Capture the cell that displays the provided text and extract its (x, y) central coordinate. 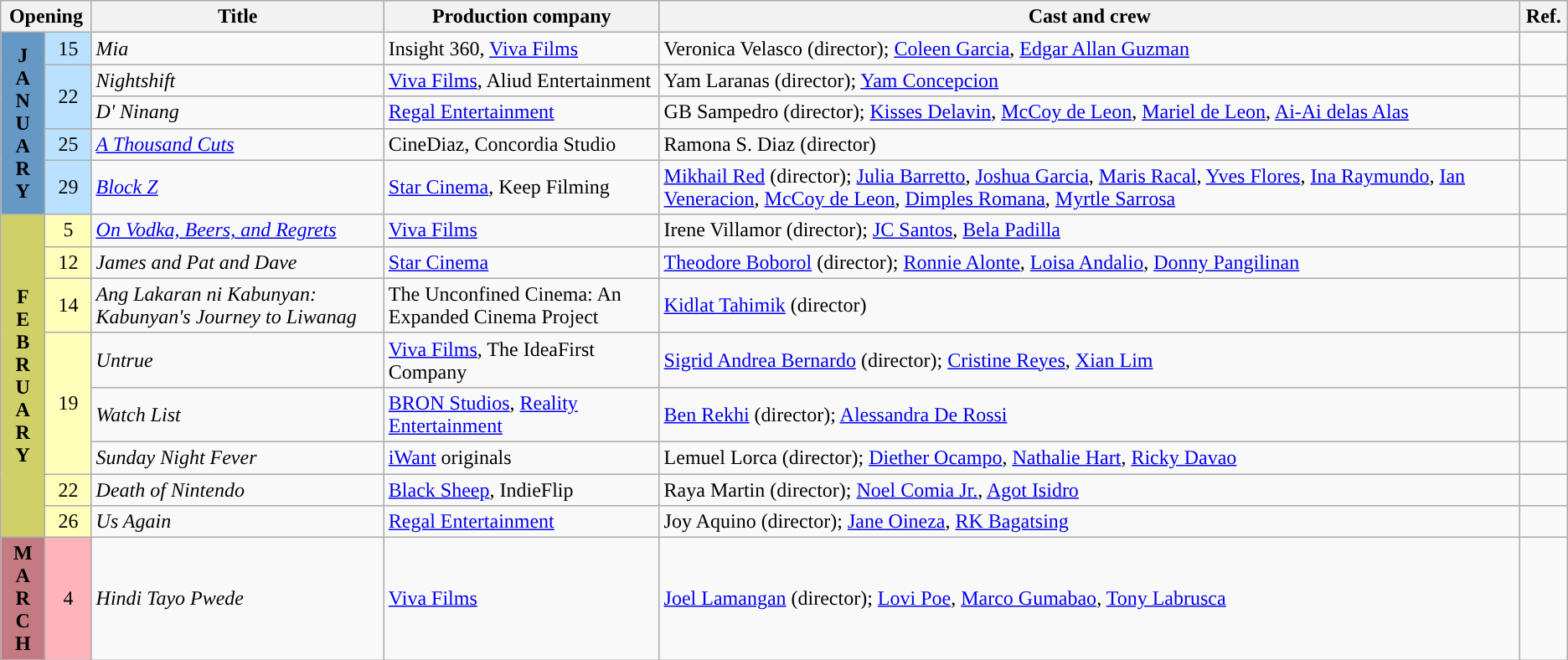
Opening (46, 17)
Kidlat Tahimik (director) (1089, 305)
Lemuel Lorca (director); Diether Ocampo, Nathalie Hart, Ricky Davao (1089, 457)
D' Ninang (238, 112)
Cast and crew (1089, 17)
Irene Villamor (director); JC Santos, Bela Padilla (1089, 230)
FEBRUARY (23, 376)
Title (238, 17)
29 (69, 188)
4 (69, 599)
Star Cinema (521, 262)
Nightshift (238, 80)
15 (69, 49)
James and Pat and Dave (238, 262)
iWant originals (521, 457)
Veronica Velasco (director); Coleen Garcia, Edgar Allan Guzman (1089, 49)
Hindi Tayo Pwede (238, 599)
12 (69, 262)
Theodore Boborol (director); Ronnie Alonte, Loisa Andalio, Donny Pangilinan (1089, 262)
Ref. (1543, 17)
Joel Lamangan (director); Lovi Poe, Marco Gumabao, Tony Labrusca (1089, 599)
Production company (521, 17)
Yam Laranas (director); Yam Concepcion (1089, 80)
Death of Nintendo (238, 490)
Us Again (238, 522)
5 (69, 230)
On Vodka, Beers, and Regrets (238, 230)
CineDiaz, Concordia Studio (521, 144)
Untrue (238, 360)
Viva Films, Aliud Entertainment (521, 80)
19 (69, 403)
Joy Aquino (director); Jane Oineza, RK Bagatsing (1089, 522)
Mia (238, 49)
Sunday Night Fever (238, 457)
A Thousand Cuts (238, 144)
BRON Studios, Reality Entertainment (521, 414)
26 (69, 522)
Star Cinema, Keep Filming (521, 188)
Black Sheep, IndieFlip (521, 490)
Insight 360, Viva Films (521, 49)
25 (69, 144)
14 (69, 305)
Ang Lakaran ni Kabunyan: Kabunyan's Journey to Liwanag (238, 305)
The Unconfined Cinema: An Expanded Cinema Project (521, 305)
MARCH (23, 599)
JANUARY (23, 124)
Raya Martin (director); Noel Comia Jr., Agot Isidro (1089, 490)
Ramona S. Diaz (director) (1089, 144)
Watch List (238, 414)
Block Z (238, 188)
GB Sampedro (director); Kisses Delavin, McCoy de Leon, Mariel de Leon, Ai-Ai delas Alas (1089, 112)
Viva Films, The IdeaFirst Company (521, 360)
Ben Rekhi (director); Alessandra De Rossi (1089, 414)
Sigrid Andrea Bernardo (director); Cristine Reyes, Xian Lim (1089, 360)
